Detect which cell encompasses the target text, then output its (x, y) center coordinate. 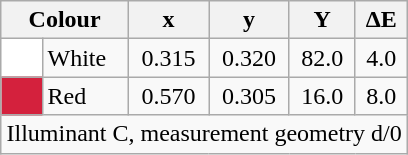
16.0 (322, 96)
Illuminant C, measurement geometry d/0 (204, 134)
0.315 (168, 58)
x (168, 20)
0.320 (250, 58)
Red (85, 96)
Y (322, 20)
White (85, 58)
y (250, 20)
4.0 (381, 58)
82.0 (322, 58)
0.305 (250, 96)
8.0 (381, 96)
ΔE (381, 20)
0.570 (168, 96)
Colour (64, 20)
